Return the (X, Y) coordinate for the center point of the cell that contains the specified text.  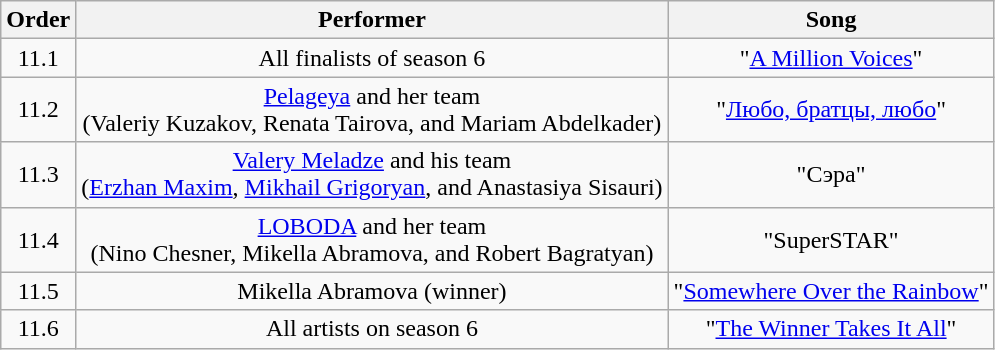
11.3 (38, 174)
"A Million Voices" (831, 58)
"Somewhere Over the Rainbow" (831, 291)
Valery Meladze and his team (Erzhan Maxim, Mikhail Grigoryan, and Anastasiya Sisauri) (372, 174)
Song (831, 20)
11.1 (38, 58)
LOBODA and her team (Nino Chesner, Mikella Abramova, and Robert Bagratyan) (372, 240)
"The Winner Takes It All" (831, 329)
11.6 (38, 329)
All artists on season 6 (372, 329)
Performer (372, 20)
11.4 (38, 240)
All finalists of season 6 (372, 58)
Order (38, 20)
"Сэра" (831, 174)
11.5 (38, 291)
Pelageya and her team (Valeriy Kuzakov, Renata Tairova, and Mariam Abdelkader) (372, 110)
"SuperSTAR" (831, 240)
Mikella Abramova (winner) (372, 291)
"Любо, братцы, любо" (831, 110)
11.2 (38, 110)
